Capture the cell that displays the provided text and extract its (x, y) central coordinate. 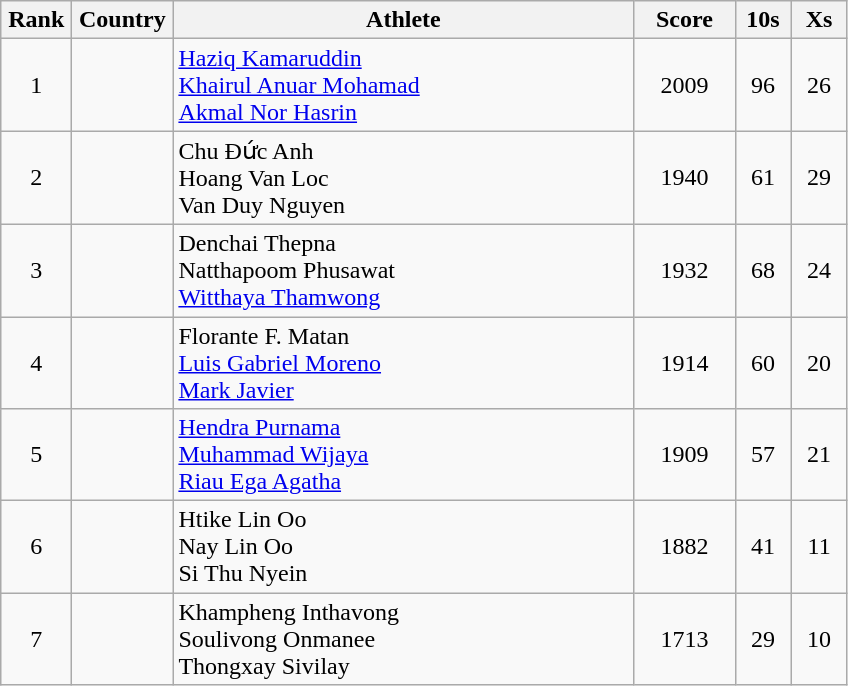
7 (36, 639)
6 (36, 547)
Athlete (404, 20)
1 (36, 85)
Country (122, 20)
10s (763, 20)
1940 (684, 178)
5 (36, 455)
10 (819, 639)
1882 (684, 547)
Score (684, 20)
Khampheng InthavongSoulivong OnmaneeThongxay Sivilay (404, 639)
21 (819, 455)
20 (819, 362)
1932 (684, 270)
Haziq KamaruddinKhairul Anuar MohamadAkmal Nor Hasrin (404, 85)
3 (36, 270)
Florante F. MatanLuis Gabriel MorenoMark Javier (404, 362)
26 (819, 85)
1914 (684, 362)
60 (763, 362)
4 (36, 362)
2 (36, 178)
41 (763, 547)
2009 (684, 85)
Denchai ThepnaNatthapoom PhusawatWitthaya Thamwong (404, 270)
61 (763, 178)
Chu Đức AnhHoang Van LocVan Duy Nguyen (404, 178)
Xs (819, 20)
Hendra PurnamaMuhammad WijayaRiau Ega Agatha (404, 455)
57 (763, 455)
96 (763, 85)
68 (763, 270)
1909 (684, 455)
1713 (684, 639)
Htike Lin OoNay Lin OoSi Thu Nyein (404, 547)
Rank (36, 20)
24 (819, 270)
11 (819, 547)
